Search for the cell housing the specified text and yield its (X, Y) center coordinate. 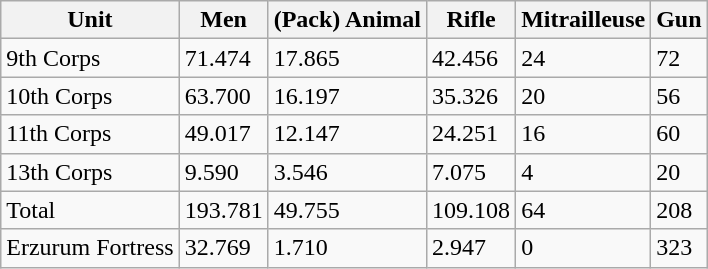
12.147 (347, 134)
1.710 (347, 248)
16.197 (347, 96)
9th Corps (90, 58)
Rifle (472, 20)
72 (679, 58)
64 (584, 210)
323 (679, 248)
Gun (679, 20)
42.456 (472, 58)
24 (584, 58)
Unit (90, 20)
2.947 (472, 248)
32.769 (224, 248)
49.017 (224, 134)
0 (584, 248)
(Pack) Animal (347, 20)
109.108 (472, 210)
208 (679, 210)
10th Corps (90, 96)
9.590 (224, 172)
11th Corps (90, 134)
35.326 (472, 96)
63.700 (224, 96)
13th Corps (90, 172)
7.075 (472, 172)
193.781 (224, 210)
17.865 (347, 58)
24.251 (472, 134)
Mitrailleuse (584, 20)
Total (90, 210)
Men (224, 20)
56 (679, 96)
49.755 (347, 210)
Erzurum Fortress (90, 248)
16 (584, 134)
3.546 (347, 172)
71.474 (224, 58)
4 (584, 172)
60 (679, 134)
